From the cell containing the given text, extract its center point as (X, Y) coordinate. 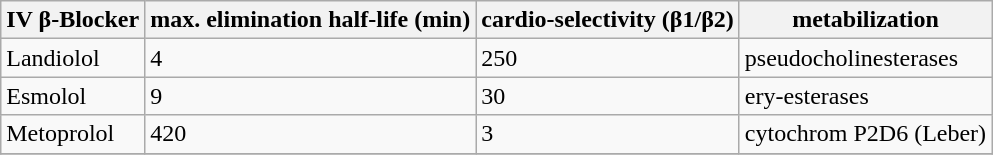
max. elimination half-life (min) (310, 20)
420 (310, 134)
4 (310, 58)
Landiolol (73, 58)
metabilization (865, 20)
9 (310, 96)
IV β-Blocker (73, 20)
3 (608, 134)
250 (608, 58)
pseudocholinesterases (865, 58)
Esmolol (73, 96)
Metoprolol (73, 134)
ery-esterases (865, 96)
cytochrom P2D6 (Leber) (865, 134)
cardio-selectivity (β1/β2) (608, 20)
30 (608, 96)
